Find where the given text appears and provide that cell's center as [x, y] coordinate. 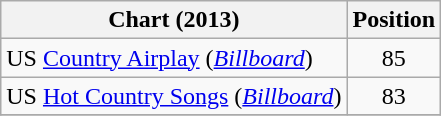
US Hot Country Songs (Billboard) [174, 96]
Position [394, 20]
83 [394, 96]
85 [394, 58]
US Country Airplay (Billboard) [174, 58]
Chart (2013) [174, 20]
